Identify which cell holds the provided text, then report its [X, Y] central coordinate. 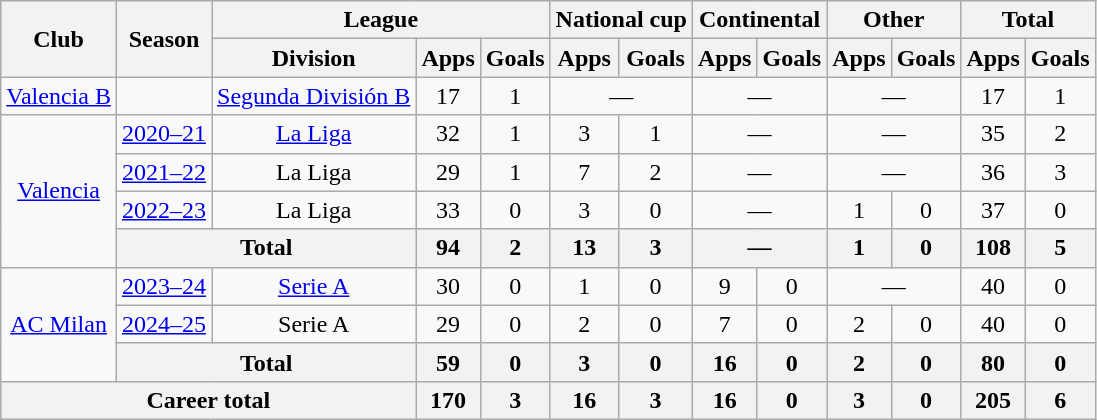
33 [448, 210]
59 [448, 362]
Career total [208, 400]
36 [993, 172]
Division [314, 58]
Club [59, 39]
2020–21 [164, 134]
37 [993, 210]
2023–24 [164, 286]
9 [725, 286]
Other [894, 20]
Valencia B [59, 96]
2024–25 [164, 324]
13 [584, 248]
League [382, 20]
2021–22 [164, 172]
94 [448, 248]
5 [1060, 248]
2022–23 [164, 210]
National cup [621, 20]
6 [1060, 400]
Segunda División B [314, 96]
35 [993, 134]
205 [993, 400]
32 [448, 134]
Continental [760, 20]
170 [448, 400]
30 [448, 286]
80 [993, 362]
108 [993, 248]
Season [164, 39]
Valencia [59, 191]
AC Milan [59, 324]
